Provide the (x, y) coordinate of the cell's center where the given text is located.  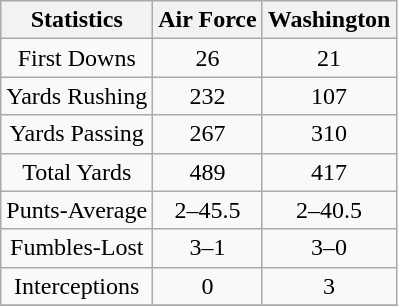
3 (329, 286)
107 (329, 96)
Punts-Average (77, 210)
417 (329, 172)
Yards Rushing (77, 96)
Total Yards (77, 172)
Air Force (208, 20)
Washington (329, 20)
310 (329, 134)
21 (329, 58)
26 (208, 58)
First Downs (77, 58)
2–40.5 (329, 210)
Yards Passing (77, 134)
3–1 (208, 248)
2–45.5 (208, 210)
3–0 (329, 248)
Statistics (77, 20)
489 (208, 172)
Fumbles-Lost (77, 248)
Interceptions (77, 286)
267 (208, 134)
232 (208, 96)
0 (208, 286)
